Pinpoint the cell where the given text exists, returning its (X, Y) midpoint coordinate. 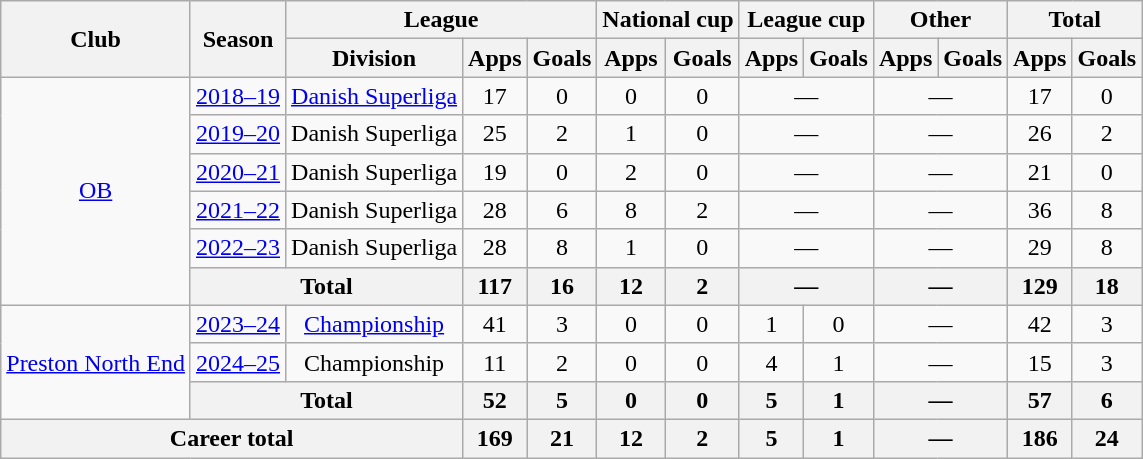
42 (1040, 324)
16 (562, 286)
Division (374, 58)
24 (1107, 438)
Season (238, 39)
41 (495, 324)
18 (1107, 286)
2022–23 (238, 248)
129 (1040, 286)
29 (1040, 248)
52 (495, 400)
Club (96, 39)
186 (1040, 438)
2018–19 (238, 96)
2019–20 (238, 134)
Career total (232, 438)
Other (940, 20)
57 (1040, 400)
26 (1040, 134)
League (442, 20)
15 (1040, 362)
Preston North End (96, 362)
25 (495, 134)
2024–25 (238, 362)
2023–24 (238, 324)
OB (96, 191)
169 (495, 438)
2021–22 (238, 210)
36 (1040, 210)
National cup (668, 20)
2020–21 (238, 172)
19 (495, 172)
11 (495, 362)
4 (771, 362)
117 (495, 286)
League cup (806, 20)
